Return [X, Y] of the center of cell containing provided text 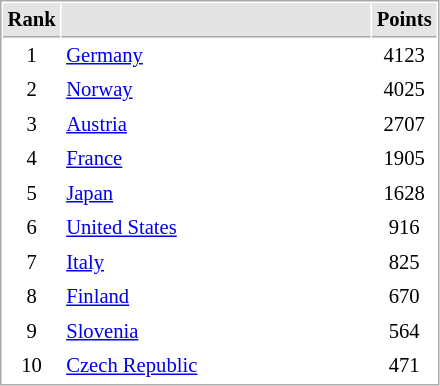
Finland [216, 296]
1628 [404, 194]
United States [216, 228]
471 [404, 366]
8 [32, 296]
Japan [216, 194]
Czech Republic [216, 366]
1 [32, 56]
France [216, 158]
916 [404, 228]
4 [32, 158]
Germany [216, 56]
4025 [404, 90]
4123 [404, 56]
3 [32, 124]
2 [32, 90]
670 [404, 296]
564 [404, 332]
Rank [32, 20]
Points [404, 20]
10 [32, 366]
Italy [216, 262]
5 [32, 194]
9 [32, 332]
1905 [404, 158]
7 [32, 262]
Norway [216, 90]
6 [32, 228]
Austria [216, 124]
Slovenia [216, 332]
825 [404, 262]
2707 [404, 124]
